Search for the cell housing the specified text and yield its (x, y) center coordinate. 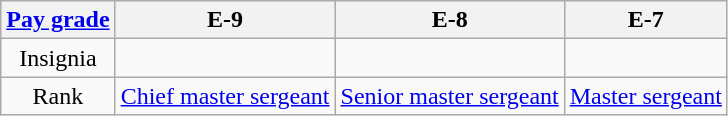
E-9 (225, 20)
Insignia (58, 58)
Chief master sergeant (225, 96)
Master sergeant (646, 96)
Senior master sergeant (450, 96)
Pay grade (58, 20)
E-7 (646, 20)
E-8 (450, 20)
Rank (58, 96)
